Return (x, y) of the center of cell containing provided text 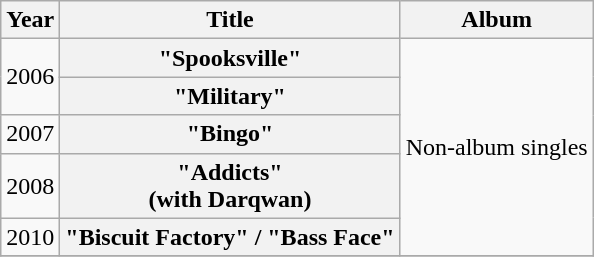
Non-album singles (496, 148)
2006 (30, 77)
"Biscuit Factory" / "Bass Face" (230, 237)
"Bingo" (230, 134)
2007 (30, 134)
2008 (30, 186)
Year (30, 20)
"Addicts"(with Darqwan) (230, 186)
"Military" (230, 96)
2010 (30, 237)
Title (230, 20)
"Spooksville" (230, 58)
Album (496, 20)
